For the text-containing cell, return its midpoint in [x, y] coordinate format. 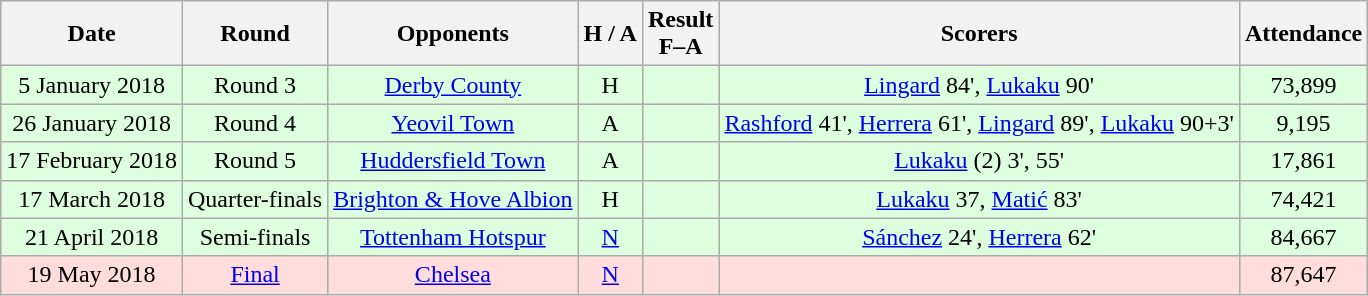
Yeovil Town [453, 123]
9,195 [1303, 123]
Scorers [979, 34]
73,899 [1303, 85]
Attendance [1303, 34]
Round 5 [254, 161]
Final [254, 275]
Lingard 84', Lukaku 90' [979, 85]
19 May 2018 [92, 275]
Round 4 [254, 123]
Rashford 41', Herrera 61', Lingard 89', Lukaku 90+3' [979, 123]
Chelsea [453, 275]
H / A [610, 34]
ResultF–A [680, 34]
84,667 [1303, 237]
Tottenham Hotspur [453, 237]
Lukaku (2) 3', 55' [979, 161]
21 April 2018 [92, 237]
Round 3 [254, 85]
Brighton & Hove Albion [453, 199]
Date [92, 34]
87,647 [1303, 275]
17 March 2018 [92, 199]
Quarter-finals [254, 199]
5 January 2018 [92, 85]
Semi-finals [254, 237]
Round [254, 34]
Huddersfield Town [453, 161]
Opponents [453, 34]
26 January 2018 [92, 123]
17,861 [1303, 161]
74,421 [1303, 199]
Lukaku 37, Matić 83' [979, 199]
17 February 2018 [92, 161]
Sánchez 24', Herrera 62' [979, 237]
Derby County [453, 85]
